Locate the cell with the specified text and output its [X, Y] center coordinate. 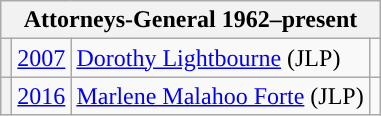
Marlene Malahoo Forte (JLP) [220, 96]
Dorothy Lightbourne (JLP) [220, 58]
2016 [42, 96]
2007 [42, 58]
Attorneys-General 1962–present [191, 20]
